Determine the (x, y) coordinate at the center of the cell enclosing the given text.  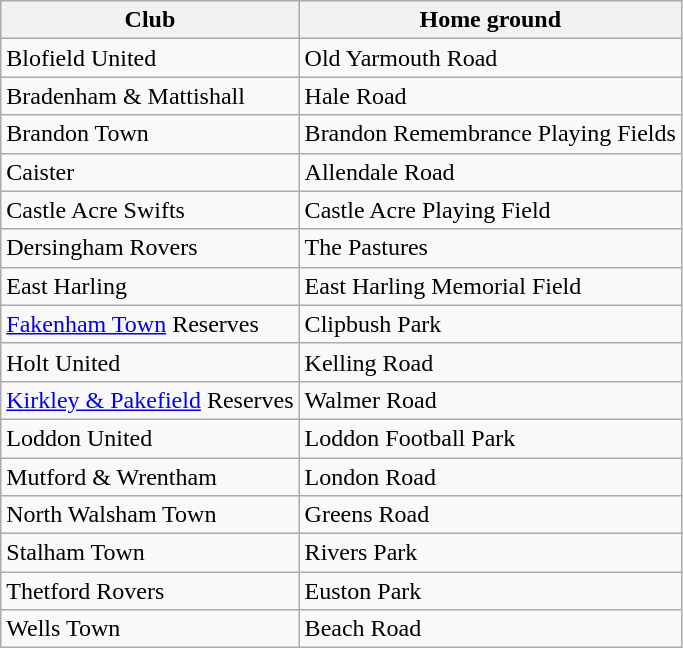
Kirkley & Pakefield Reserves (150, 400)
Home ground (490, 20)
Brandon Remembrance Playing Fields (490, 134)
Holt United (150, 362)
East Harling Memorial Field (490, 286)
Old Yarmouth Road (490, 58)
Greens Road (490, 515)
Loddon United (150, 438)
Mutford & Wrentham (150, 477)
Thetford Rovers (150, 591)
Allendale Road (490, 172)
Castle Acre Playing Field (490, 210)
Wells Town (150, 629)
Stalham Town (150, 553)
Walmer Road (490, 400)
Blofield United (150, 58)
Brandon Town (150, 134)
London Road (490, 477)
Rivers Park (490, 553)
Hale Road (490, 96)
Bradenham & Mattishall (150, 96)
North Walsham Town (150, 515)
Kelling Road (490, 362)
Castle Acre Swifts (150, 210)
Beach Road (490, 629)
Loddon Football Park (490, 438)
Caister (150, 172)
Euston Park (490, 591)
East Harling (150, 286)
Club (150, 20)
Fakenham Town Reserves (150, 324)
The Pastures (490, 248)
Clipbush Park (490, 324)
Dersingham Rovers (150, 248)
